Search for the cell housing the specified text and yield its (X, Y) center coordinate. 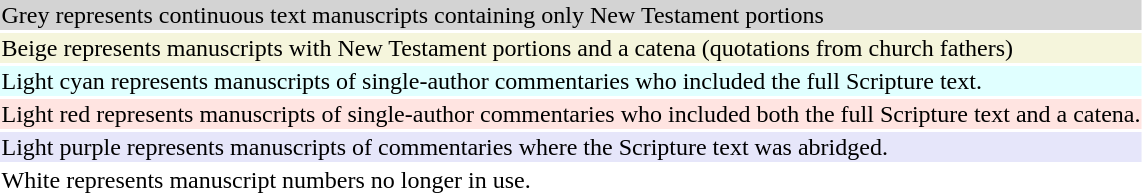
Light cyan represents manuscripts of single-author commentaries who included the full Scripture text. (571, 81)
Light purple represents manuscripts of commentaries where the Scripture text was abridged. (571, 147)
Light red represents manuscripts of single-author commentaries who included both the full Scripture text and a catena. (571, 114)
Beige represents manuscripts with New Testament portions and a catena (quotations from church fathers) (571, 48)
Grey represents continuous text manuscripts containing only New Testament portions (571, 15)
White represents manuscript numbers no longer in use. (571, 180)
